Pinpoint the cell where the given text exists, returning its (X, Y) midpoint coordinate. 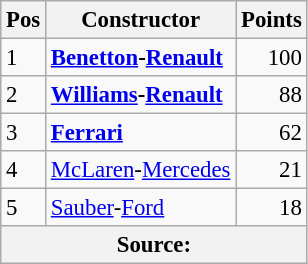
100 (272, 58)
4 (24, 170)
3 (24, 133)
Pos (24, 20)
Source: (154, 245)
1 (24, 58)
5 (24, 208)
Points (272, 20)
Sauber-Ford (141, 208)
Williams-Renault (141, 95)
62 (272, 133)
2 (24, 95)
Benetton-Renault (141, 58)
21 (272, 170)
88 (272, 95)
18 (272, 208)
Ferrari (141, 133)
Constructor (141, 20)
McLaren-Mercedes (141, 170)
